Locate the cell with the specified text and output its [X, Y] center coordinate. 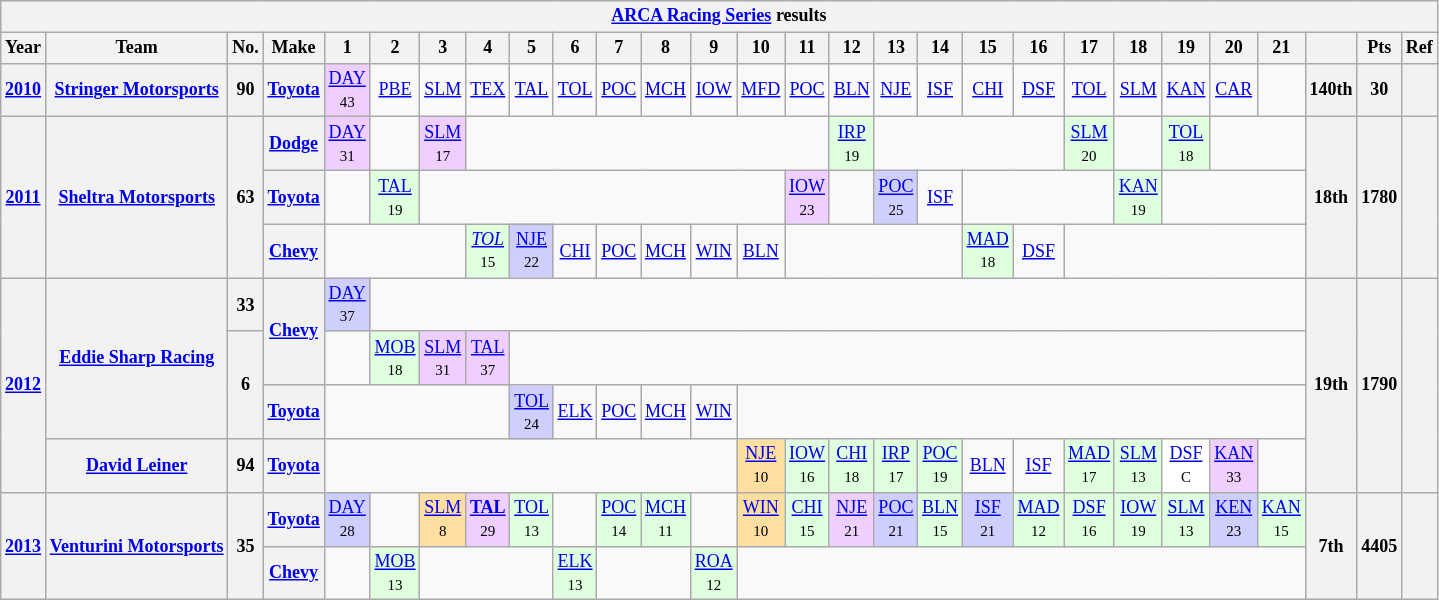
10 [761, 48]
4405 [1380, 546]
KEN23 [1234, 519]
DAY37 [347, 305]
TAL29 [488, 519]
14 [940, 48]
TAL37 [488, 358]
19th [1331, 386]
DSF16 [1090, 519]
SLM20 [1090, 144]
8 [666, 48]
ISF21 [988, 519]
Dodge [294, 144]
18th [1331, 198]
11 [808, 48]
5 [532, 48]
ELK [575, 412]
ELK13 [575, 573]
SLM31 [443, 358]
NJE22 [532, 251]
KAN15 [1281, 519]
IRP17 [896, 466]
TAL [532, 90]
ARCA Racing Series results [719, 16]
7 [619, 48]
TOL13 [532, 519]
IOW19 [1138, 519]
David Leiner [136, 466]
13 [896, 48]
9 [714, 48]
19 [1186, 48]
POC25 [896, 197]
DAY31 [347, 144]
IOW [714, 90]
33 [246, 305]
2 [395, 48]
18 [1138, 48]
KAN33 [1234, 466]
MAD17 [1090, 466]
ROA12 [714, 573]
CAR [1234, 90]
TAL19 [395, 197]
17 [1090, 48]
WIN10 [761, 519]
Make [294, 48]
90 [246, 90]
Pts [1380, 48]
POC21 [896, 519]
MOB18 [395, 358]
12 [852, 48]
15 [988, 48]
Venturini Motorsports [136, 546]
DAY28 [347, 519]
DSFC [1186, 466]
20 [1234, 48]
Eddie Sharp Racing [136, 358]
2013 [24, 546]
1780 [1380, 198]
KAN19 [1138, 197]
Team [136, 48]
94 [246, 466]
Sheltra Motorsports [136, 198]
KAN [1186, 90]
63 [246, 198]
3 [443, 48]
PBE [395, 90]
21 [1281, 48]
No. [246, 48]
TOL24 [532, 412]
POC14 [619, 519]
1790 [1380, 386]
MAD12 [1038, 519]
NJE10 [761, 466]
NJE21 [852, 519]
NJE [896, 90]
2012 [24, 386]
Stringer Motorsports [136, 90]
30 [1380, 90]
TEX [488, 90]
2011 [24, 198]
POC19 [940, 466]
Year [24, 48]
140th [1331, 90]
Ref [1420, 48]
35 [246, 546]
MOB13 [395, 573]
SLM8 [443, 519]
4 [488, 48]
IRP19 [852, 144]
16 [1038, 48]
TOL15 [488, 251]
CHI18 [852, 466]
BLN15 [940, 519]
MFD [761, 90]
IOW23 [808, 197]
2010 [24, 90]
IOW16 [808, 466]
TOL18 [1186, 144]
MCH11 [666, 519]
SLM17 [443, 144]
CHI15 [808, 519]
DAY43 [347, 90]
1 [347, 48]
7th [1331, 546]
MAD18 [988, 251]
